From the cell containing the given text, extract its center point as (x, y) coordinate. 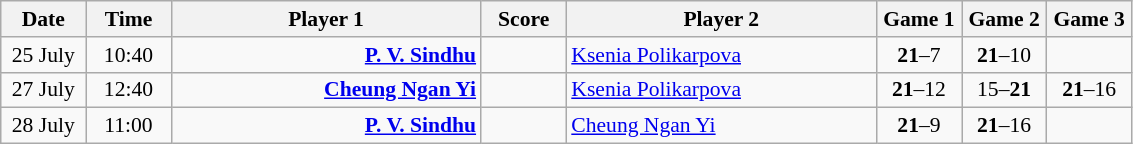
27 July (44, 90)
21–7 (918, 55)
Player 2 (721, 19)
21–10 (1004, 55)
11:00 (128, 126)
21–9 (918, 126)
15–21 (1004, 90)
28 July (44, 126)
Player 1 (326, 19)
Game 2 (1004, 19)
Time (128, 19)
Score (524, 19)
Game 1 (918, 19)
21–12 (918, 90)
25 July (44, 55)
Game 3 (1090, 19)
12:40 (128, 90)
Date (44, 19)
10:40 (128, 55)
